Detect which cell encompasses the target text, then output its (x, y) center coordinate. 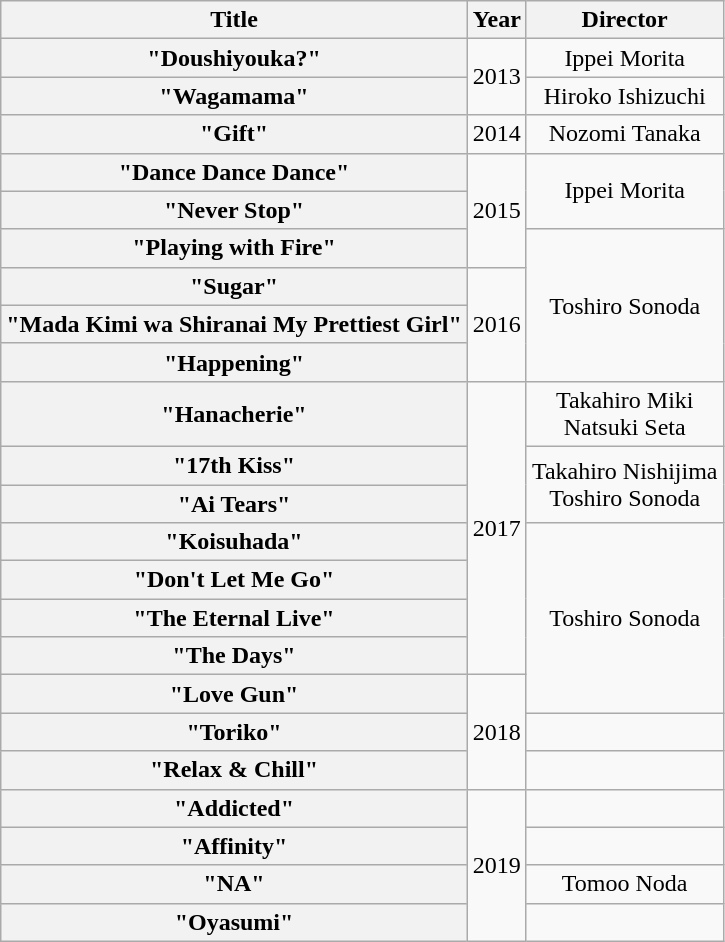
"Addicted" (234, 808)
"Relax & Chill" (234, 770)
"Ai Tears" (234, 503)
"Toriko" (234, 732)
"Playing with Fire" (234, 248)
2016 (496, 324)
Takahiro NishijimaToshiro Sonoda (624, 484)
Takahiro MikiNatsuki Seta (624, 414)
"Dance Dance Dance" (234, 172)
"Sugar" (234, 286)
Tomoo Noda (624, 884)
2015 (496, 210)
"Love Gun" (234, 694)
"Gift" (234, 134)
"Affinity" (234, 846)
"Mada Kimi wa Shiranai My Prettiest Girl" (234, 324)
"Koisuhada" (234, 542)
2014 (496, 134)
Year (496, 20)
"Hanacherie" (234, 414)
"Never Stop" (234, 210)
"Don't Let Me Go" (234, 580)
"17th Kiss" (234, 465)
"NA" (234, 884)
Nozomi Tanaka (624, 134)
Hiroko Ishizuchi (624, 96)
2017 (496, 528)
"The Eternal Live" (234, 618)
2018 (496, 732)
Title (234, 20)
"The Days" (234, 656)
"Oyasumi" (234, 922)
2013 (496, 77)
Director (624, 20)
"Happening" (234, 362)
"Doushiyouka?" (234, 58)
2019 (496, 865)
"Wagamama" (234, 96)
